Provide the [X, Y] coordinate of the cell's center where the given text is located.  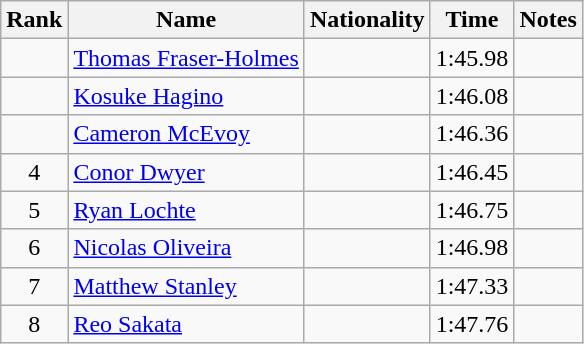
Cameron McEvoy [186, 134]
Nicolas Oliveira [186, 248]
Matthew Stanley [186, 286]
Ryan Lochte [186, 210]
1:47.76 [472, 324]
Kosuke Hagino [186, 96]
1:46.08 [472, 96]
1:45.98 [472, 58]
Conor Dwyer [186, 172]
1:46.36 [472, 134]
Notes [548, 20]
6 [34, 248]
5 [34, 210]
Time [472, 20]
1:47.33 [472, 286]
Reo Sakata [186, 324]
8 [34, 324]
Name [186, 20]
1:46.75 [472, 210]
Rank [34, 20]
1:46.98 [472, 248]
1:46.45 [472, 172]
4 [34, 172]
7 [34, 286]
Nationality [367, 20]
Thomas Fraser-Holmes [186, 58]
